Provide the [X, Y] coordinate of the cell's center where the given text is located.  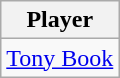
Tony Book [60, 58]
Player [60, 20]
